For the text-containing cell, return its midpoint in [x, y] coordinate format. 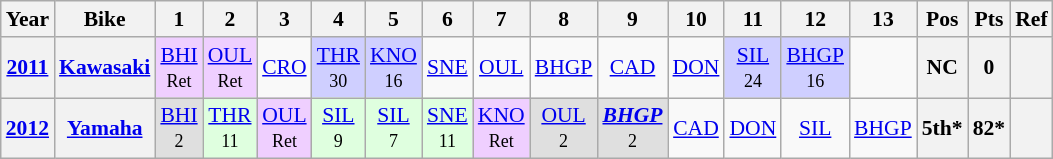
KNO16 [394, 68]
4 [338, 19]
BHGP2 [632, 128]
BHI2 [178, 128]
12 [815, 19]
SNE11 [448, 128]
3 [284, 19]
Ref [1031, 19]
11 [752, 19]
THR11 [230, 128]
SIL24 [752, 68]
6 [448, 19]
SNE [448, 68]
Year [28, 19]
2011 [28, 68]
SIL [815, 128]
2012 [28, 128]
82* [990, 128]
SIL9 [338, 128]
5 [394, 19]
SIL7 [394, 128]
Pts [990, 19]
8 [564, 19]
0 [990, 68]
BHGP16 [815, 68]
7 [502, 19]
NC [942, 68]
KNORet [502, 128]
10 [696, 19]
Kawasaki [104, 68]
OUL [502, 68]
Bike [104, 19]
2 [230, 19]
9 [632, 19]
5th* [942, 128]
OUL2 [564, 128]
1 [178, 19]
THR30 [338, 68]
Yamaha [104, 128]
CRO [284, 68]
13 [883, 19]
Pos [942, 19]
BHIRet [178, 68]
